Output the (X, Y) coordinate of the center of the cell containing the given text.  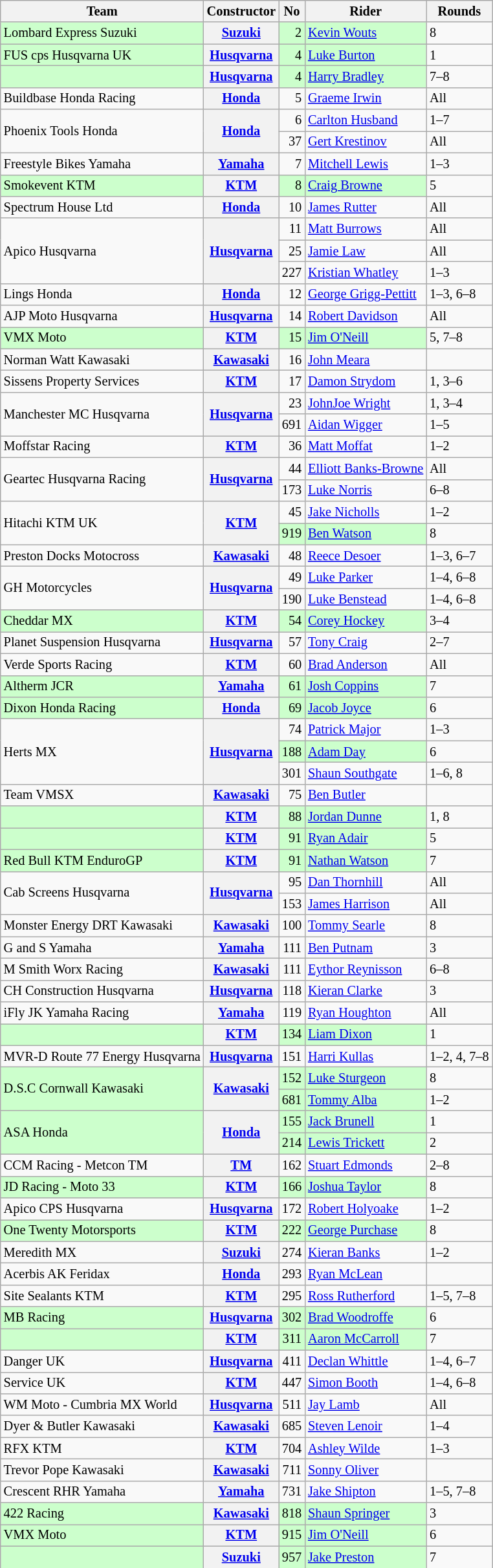
919 (292, 534)
Steven Lenoir (366, 1426)
Graeme Irwin (366, 98)
Red Bull KTM EnduroGP (102, 860)
AJP Moto Husqvarna (102, 316)
36 (292, 446)
17 (292, 381)
Matt Burrows (366, 229)
Preston Docks Motocross (102, 556)
James Rutter (366, 207)
222 (292, 1230)
731 (292, 1492)
ASA Honda (102, 1132)
1–5 (459, 425)
JD Racing - Moto 33 (102, 1187)
No (292, 11)
Aaron McCarroll (366, 1339)
Jake Shipton (366, 1492)
188 (292, 752)
Luke Sturgeon (366, 1078)
711 (292, 1470)
214 (292, 1143)
Apico Husqvarna (102, 251)
Shaun Springer (366, 1514)
Tommy Searle (366, 926)
Declan Whittle (366, 1361)
227 (292, 272)
Jacob Joyce (366, 708)
162 (292, 1165)
153 (292, 904)
Craig Browne (366, 186)
818 (292, 1514)
Dan Thornhill (366, 882)
Smokevent KTM (102, 186)
Dixon Honda Racing (102, 708)
JohnJoe Wright (366, 403)
12 (292, 294)
MB Racing (102, 1318)
15 (292, 338)
Ryan Adair (366, 838)
2–7 (459, 642)
Simon Booth (366, 1383)
Luke Norris (366, 490)
WM Moto - Cumbria MX World (102, 1404)
166 (292, 1187)
54 (292, 621)
GH Motorcycles (102, 587)
Monster Energy DRT Kawasaki (102, 926)
Dyer & Butler Kawasaki (102, 1426)
44 (292, 468)
Jack Brunell (366, 1122)
1–3, 6–8 (459, 294)
Ashley Wilde (366, 1448)
957 (292, 1557)
Elliott Banks-Browne (366, 468)
Robert Holyoake (366, 1208)
172 (292, 1208)
Cheddar MX (102, 621)
Patrick Major (366, 730)
George Grigg-Pettitt (366, 294)
1–4, 6–7 (459, 1361)
Aidan Wigger (366, 425)
274 (292, 1252)
Site Sealants KTM (102, 1296)
302 (292, 1318)
Manchester MC Husqvarna (102, 414)
Spectrum House Ltd (102, 207)
134 (292, 1034)
37 (292, 142)
293 (292, 1274)
1, 3–6 (459, 381)
422 Racing (102, 1514)
681 (292, 1100)
100 (292, 926)
60 (292, 664)
61 (292, 686)
Tommy Alba (366, 1100)
Team VMSX (102, 795)
25 (292, 251)
Crescent RHR Yamaha (102, 1492)
1–4 (459, 1426)
Luke Burton (366, 55)
691 (292, 425)
Meredith MX (102, 1252)
915 (292, 1535)
Jake Nicholls (366, 512)
Jordan Dunne (366, 817)
Shaun Southgate (366, 773)
Kieran Banks (366, 1252)
Phoenix Tools Honda (102, 131)
511 (292, 1404)
Liam Dixon (366, 1034)
Tony Craig (366, 642)
CH Construction Husqvarna (102, 991)
Eythor Reynisson (366, 969)
Reece Desoer (366, 556)
1, 8 (459, 817)
1–3, 6–7 (459, 556)
45 (292, 512)
2–8 (459, 1165)
Lewis Trickett (366, 1143)
Ben Putnam (366, 948)
Verde Sports Racing (102, 664)
49 (292, 577)
George Purchase (366, 1230)
Luke Parker (366, 577)
Nathan Watson (366, 860)
John Meara (366, 360)
Kristian Whatley (366, 272)
D.S.C Cornwall Kawasaki (102, 1089)
190 (292, 599)
Brad Anderson (366, 664)
95 (292, 882)
1–6, 8 (459, 773)
Joshua Taylor (366, 1187)
Mitchell Lewis (366, 164)
TM (241, 1165)
173 (292, 490)
Planet Suspension Husqvarna (102, 642)
Damon Strydom (366, 381)
14 (292, 316)
48 (292, 556)
Moffstar Racing (102, 446)
Sonny Oliver (366, 1470)
3–4 (459, 621)
Kieran Clarke (366, 991)
Josh Coppins (366, 686)
Acerbis AK Feridax (102, 1274)
Ryan McLean (366, 1274)
Hitachi KTM UK (102, 523)
iFly JK Yamaha Racing (102, 1013)
11 (292, 229)
MVR-D Route 77 Energy Husqvarna (102, 1056)
10 (292, 207)
5, 7–8 (459, 338)
Corey Hockey (366, 621)
Ben Butler (366, 795)
Rider (366, 11)
Kevin Wouts (366, 33)
CCM Racing - Metcon TM (102, 1165)
7–8 (459, 76)
Lombard Express Suzuki (102, 33)
Brad Woodroffe (366, 1318)
1, 3–4 (459, 403)
G and S Yamaha (102, 948)
Freestyle Bikes Yamaha (102, 164)
295 (292, 1296)
Luke Benstead (366, 599)
69 (292, 708)
88 (292, 817)
Robert Davidson (366, 316)
Cab Screens Husqvarna (102, 893)
FUS cps Husqvarna UK (102, 55)
James Harrison (366, 904)
74 (292, 730)
75 (292, 795)
152 (292, 1078)
Norman Watt Kawasaki (102, 360)
685 (292, 1426)
Altherm JCR (102, 686)
1–2, 4, 7–8 (459, 1056)
Ross Rutherford (366, 1296)
1–7 (459, 120)
Gert Krestinov (366, 142)
Jake Preston (366, 1557)
16 (292, 360)
119 (292, 1013)
447 (292, 1383)
Rounds (459, 11)
Geartec Husqvarna Racing (102, 479)
Constructor (241, 11)
704 (292, 1448)
155 (292, 1122)
Herts MX (102, 752)
23 (292, 403)
301 (292, 773)
Trevor Pope Kawasaki (102, 1470)
118 (292, 991)
Matt Moffat (366, 446)
311 (292, 1339)
57 (292, 642)
One Twenty Motorsports (102, 1230)
M Smith Worx Racing (102, 969)
Lings Honda (102, 294)
Sissens Property Services (102, 381)
Jay Lamb (366, 1404)
Service UK (102, 1383)
Harry Bradley (366, 76)
Harri Kullas (366, 1056)
Adam Day (366, 752)
Team (102, 11)
Apico CPS Husqvarna (102, 1208)
411 (292, 1361)
Stuart Edmonds (366, 1165)
RFX KTM (102, 1448)
Danger UK (102, 1361)
Ben Watson (366, 534)
Ryan Houghton (366, 1013)
Jamie Law (366, 251)
Buildbase Honda Racing (102, 98)
151 (292, 1056)
Carlton Husband (366, 120)
